Find where the given text appears and provide that cell's center as [X, Y] coordinate. 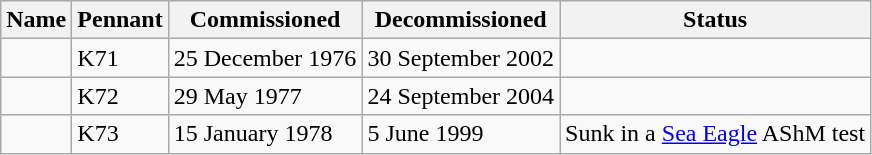
30 September 2002 [461, 58]
K71 [120, 58]
Pennant [120, 20]
Decommissioned [461, 20]
29 May 1977 [265, 96]
Status [716, 20]
24 September 2004 [461, 96]
5 June 1999 [461, 134]
25 December 1976 [265, 58]
K72 [120, 96]
Commissioned [265, 20]
K73 [120, 134]
Name [36, 20]
Sunk in a Sea Eagle AShM test [716, 134]
15 January 1978 [265, 134]
